Find where the given text appears and provide that cell's center as (X, Y) coordinate. 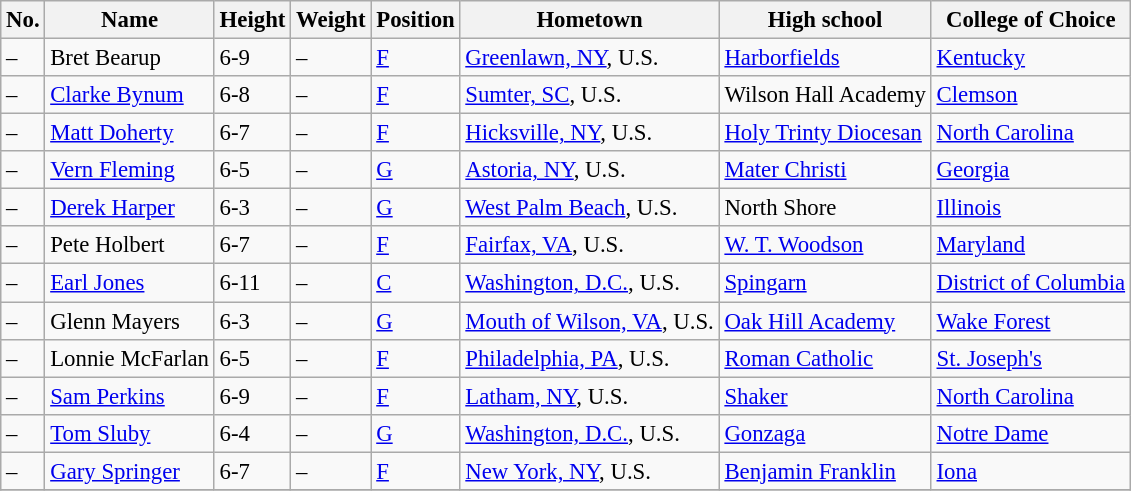
Georgia (1030, 170)
West Palm Beach, U.S. (590, 208)
Glenn Mayers (130, 321)
W. T. Woodson (825, 245)
High school (825, 20)
Earl Jones (130, 283)
6-11 (252, 283)
Shaker (825, 396)
Hometown (590, 20)
Notre Dame (1030, 433)
Clarke Bynum (130, 95)
Clemson (1030, 95)
Latham, NY, U.S. (590, 396)
Kentucky (1030, 58)
Position (416, 20)
Sumter, SC, U.S. (590, 95)
Fairfax, VA, U.S. (590, 245)
No. (23, 20)
Weight (331, 20)
Roman Catholic (825, 358)
Spingarn (825, 283)
Illinois (1030, 208)
Mouth of Wilson, VA, U.S. (590, 321)
Holy Trinty Diocesan (825, 133)
Matt Doherty (130, 133)
Maryland (1030, 245)
Sam Perkins (130, 396)
Derek Harper (130, 208)
Gonzaga (825, 433)
Gary Springer (130, 471)
Harborfields (825, 58)
New York, NY, U.S. (590, 471)
Tom Sluby (130, 433)
C (416, 283)
Pete Holbert (130, 245)
Wake Forest (1030, 321)
Oak Hill Academy (825, 321)
6-4 (252, 433)
Lonnie McFarlan (130, 358)
District of Columbia (1030, 283)
Astoria, NY, U.S. (590, 170)
Name (130, 20)
Bret Bearup (130, 58)
Vern Fleming (130, 170)
Mater Christi (825, 170)
Benjamin Franklin (825, 471)
St. Joseph's (1030, 358)
Wilson Hall Academy (825, 95)
Iona (1030, 471)
Hicksville, NY, U.S. (590, 133)
Greenlawn, NY, U.S. (590, 58)
North Shore (825, 208)
Height (252, 20)
Philadelphia, PA, U.S. (590, 358)
College of Choice (1030, 20)
6-8 (252, 95)
